Extract the (X, Y) coordinate from the center of the cell holding the provided text.  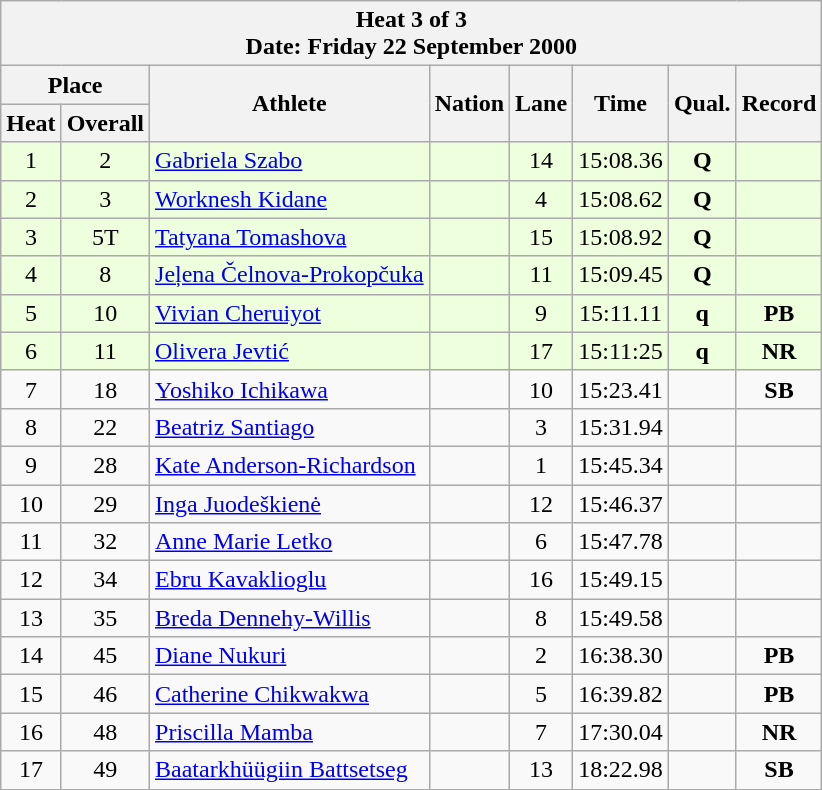
15:31.94 (621, 427)
Heat 3 of 3 Date: Friday 22 September 2000 (412, 34)
17:30.04 (621, 732)
15:08.92 (621, 237)
15:08.36 (621, 161)
Vivian Cheruiyot (290, 313)
Beatriz Santiago (290, 427)
Diane Nukuri (290, 656)
Ebru Kavaklioglu (290, 580)
Athlete (290, 104)
Tatyana Tomashova (290, 237)
15:45.34 (621, 465)
Worknesh Kidane (290, 199)
Anne Marie Letko (290, 542)
Heat (31, 123)
Gabriela Szabo (290, 161)
15:49.58 (621, 618)
15:11.11 (621, 313)
15:11:25 (621, 351)
Kate Anderson-Richardson (290, 465)
Qual. (702, 104)
16:39.82 (621, 694)
28 (105, 465)
15:47.78 (621, 542)
22 (105, 427)
Olivera Jevtić (290, 351)
29 (105, 503)
34 (105, 580)
18:22.98 (621, 770)
18 (105, 389)
Yoshiko Ichikawa (290, 389)
15:08.62 (621, 199)
46 (105, 694)
Baatarkhüügiin Battsetseg (290, 770)
16:38.30 (621, 656)
Place (76, 85)
32 (105, 542)
49 (105, 770)
Catherine Chikwakwa (290, 694)
Jeļena Čelnova-Prokopčuka (290, 275)
35 (105, 618)
Nation (469, 104)
15:49.15 (621, 580)
15:09.45 (621, 275)
15:23.41 (621, 389)
Lane (542, 104)
Overall (105, 123)
45 (105, 656)
Record (779, 104)
Priscilla Mamba (290, 732)
48 (105, 732)
5T (105, 237)
Breda Dennehy-Willis (290, 618)
Time (621, 104)
15:46.37 (621, 503)
Inga Juodeškienė (290, 503)
